Scan for the cell matching the given text and deliver its (x, y) coordinate at center. 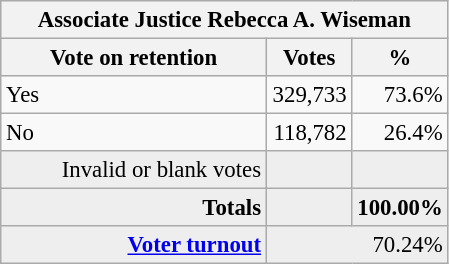
118,782 (309, 133)
329,733 (309, 95)
% (400, 58)
Yes (134, 95)
No (134, 133)
70.24% (357, 245)
Voter turnout (134, 245)
100.00% (400, 208)
Invalid or blank votes (134, 170)
Associate Justice Rebecca A. Wiseman (224, 20)
26.4% (400, 133)
Votes (309, 58)
73.6% (400, 95)
Vote on retention (134, 58)
Totals (134, 208)
